Capture the cell that displays the provided text and extract its (X, Y) central coordinate. 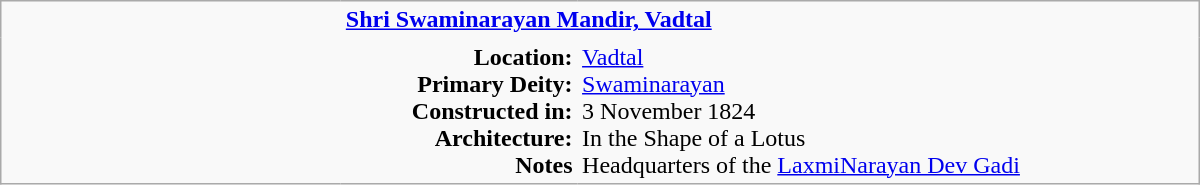
VadtalSwaminarayan 3 November 1824 In the Shape of a Lotus Headquarters of the LaxmiNarayan Dev Gadi (888, 110)
Location: Primary Deity:Constructed in:Architecture:Notes (459, 110)
Shri Swaminarayan Mandir, Vadtal (770, 20)
